Locate the cell with the specified text and output its (X, Y) center coordinate. 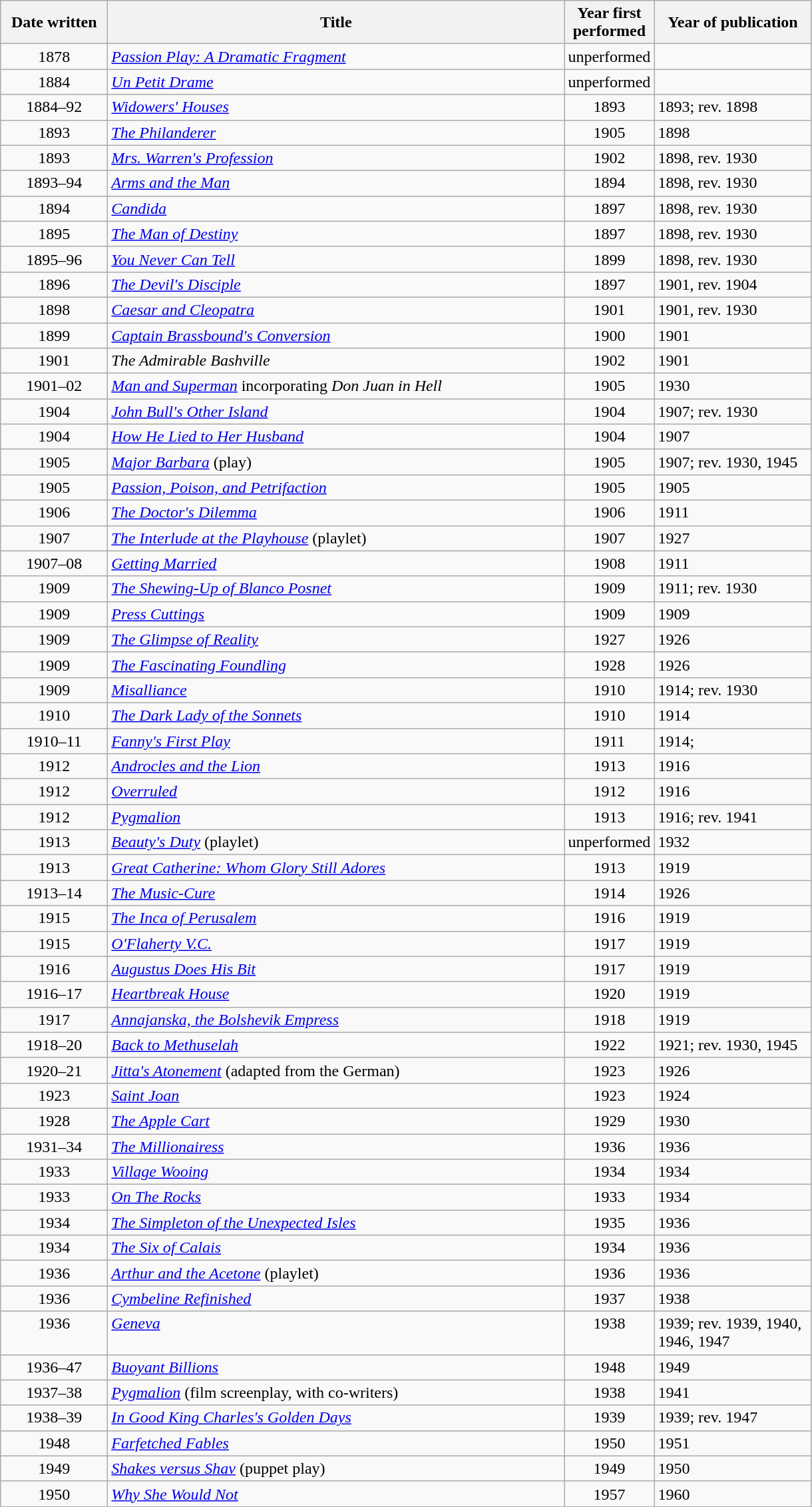
Pygmalion (film screenplay, with co-writers) (336, 1392)
How He Lied to Her Husband (336, 437)
1951 (733, 1443)
Caesar and Cleopatra (336, 310)
Heartbreak House (336, 994)
1884–92 (55, 107)
Shakes versus Shav (puppet play) (336, 1468)
1878 (55, 57)
1901, rev. 1930 (733, 310)
1907; rev. 1930 (733, 412)
Buoyant Billions (336, 1367)
1918–20 (55, 1045)
1907; rev. 1930, 1945 (733, 462)
Candida (336, 208)
Year of publication (733, 23)
1941 (733, 1392)
1920 (610, 994)
The Dark Lady of the Sonnets (336, 715)
The Philanderer (336, 133)
1895 (55, 234)
1960 (733, 1494)
The Inca of Perusalem (336, 918)
In Good King Charles's Golden Days (336, 1418)
You Never Can Tell (336, 259)
1922 (610, 1045)
1924 (733, 1095)
Date written (55, 23)
1896 (55, 284)
1932 (733, 842)
Widowers' Houses (336, 107)
1914; (733, 741)
1937 (610, 1299)
1900 (610, 335)
1893; rev. 1898 (733, 107)
1910–11 (55, 741)
1957 (610, 1494)
1907–08 (55, 563)
1939 (610, 1418)
1901, rev. 1904 (733, 284)
Great Catherine: Whom Glory Still Adores (336, 868)
Mrs. Warren's Profession (336, 158)
John Bull's Other Island (336, 412)
Arthur and the Acetone (playlet) (336, 1273)
1901–02 (55, 386)
Arms and the Man (336, 183)
Beauty's Duty (playlet) (336, 842)
1939; rev. 1939, 1940, 1946, 1947 (733, 1333)
1908 (610, 563)
Fanny's First Play (336, 741)
1911; rev. 1930 (733, 589)
Press Cuttings (336, 614)
1916; rev. 1941 (733, 817)
Passion, Poison, and Petrifaction (336, 487)
Back to Methuselah (336, 1045)
1936–47 (55, 1367)
1916–17 (55, 994)
1884 (55, 82)
1914; rev. 1930 (733, 690)
Title (336, 23)
Man and Superman incorporating Don Juan in Hell (336, 386)
The Admirable Bashville (336, 361)
The Fascinating Foundling (336, 665)
1913–14 (55, 893)
Jitta's Atonement (adapted from the German) (336, 1070)
Annajanska, the Bolshevik Empress (336, 1020)
Passion Play: A Dramatic Fragment (336, 57)
Saint Joan (336, 1095)
Captain Brassbound's Conversion (336, 335)
Cymbeline Refinished (336, 1299)
Augustus Does His Bit (336, 969)
1921; rev. 1930, 1945 (733, 1045)
Year first performed (610, 23)
Misalliance (336, 690)
The Man of Destiny (336, 234)
Village Wooing (336, 1172)
The Doctor's Dilemma (336, 513)
1920–21 (55, 1070)
Overruled (336, 792)
The Apple Cart (336, 1121)
Why She Would Not (336, 1494)
O'Flaherty V.C. (336, 944)
1939; rev. 1947 (733, 1418)
1893–94 (55, 183)
Androcles and the Lion (336, 766)
The Interlude at the Playhouse (playlet) (336, 538)
1918 (610, 1020)
1935 (610, 1223)
1895–96 (55, 259)
The Glimpse of Reality (336, 639)
The Millionairess (336, 1146)
The Six of Calais (336, 1248)
The Shewing-Up of Blanco Posnet (336, 589)
Geneva (336, 1333)
Major Barbara (play) (336, 462)
1931–34 (55, 1146)
On The Rocks (336, 1197)
1938–39 (55, 1418)
1937–38 (55, 1392)
Getting Married (336, 563)
Un Petit Drame (336, 82)
The Devil's Disciple (336, 284)
1929 (610, 1121)
Farfetched Fables (336, 1443)
The Music-Cure (336, 893)
Pygmalion (336, 817)
The Simpleton of the Unexpected Isles (336, 1223)
